Return the [x, y] coordinate for the center point of the cell that contains the specified text.  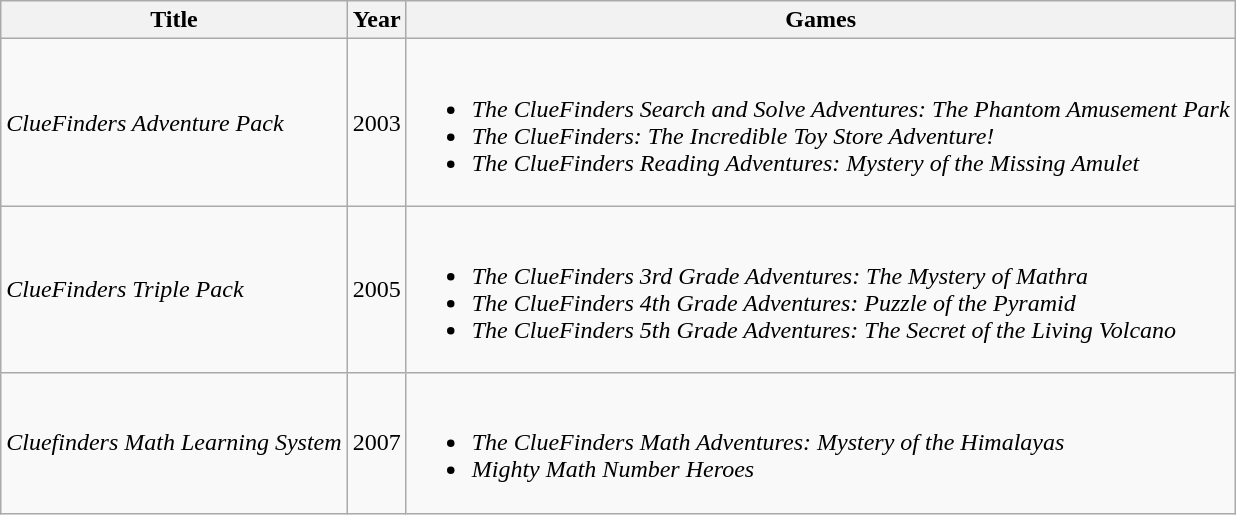
2007 [376, 443]
The ClueFinders Math Adventures: Mystery of the HimalayasMighty Math Number Heroes [820, 443]
Games [820, 20]
ClueFinders Adventure Pack [174, 122]
Title [174, 20]
Cluefinders Math Learning System [174, 443]
Year [376, 20]
ClueFinders Triple Pack [174, 290]
2003 [376, 122]
2005 [376, 290]
